Scan for the cell matching the given text and deliver its [x, y] coordinate at center. 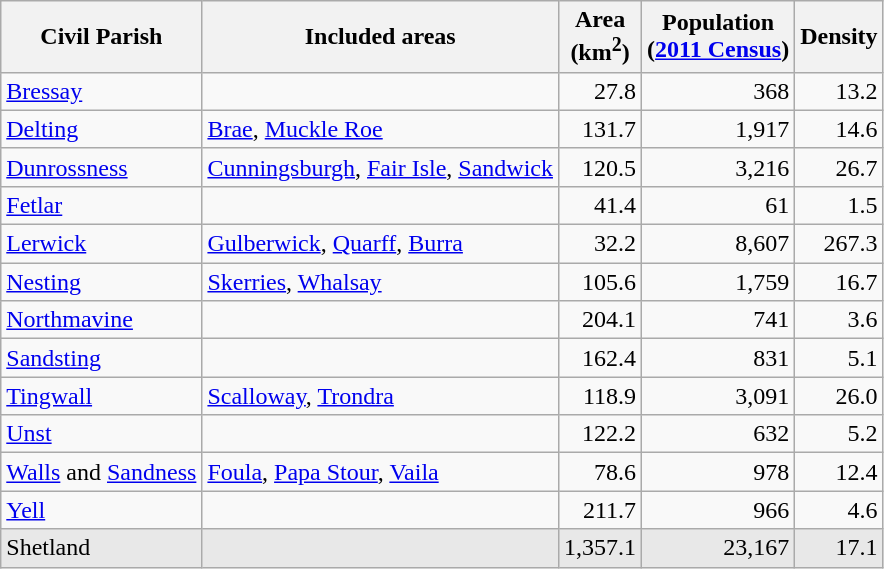
978 [718, 472]
17.1 [839, 548]
13.2 [839, 91]
Lerwick [102, 244]
831 [718, 358]
78.6 [600, 472]
Shetland [102, 548]
41.4 [600, 205]
61 [718, 205]
Yell [102, 510]
Nesting [102, 282]
120.5 [600, 167]
267.3 [839, 244]
Tingwall [102, 396]
5.2 [839, 434]
105.6 [600, 282]
Density [839, 37]
211.7 [600, 510]
Dunrossness [102, 167]
Walls and Sandness [102, 472]
3,216 [718, 167]
32.2 [600, 244]
Scalloway, Trondra [380, 396]
4.6 [839, 510]
Foula, Papa Stour, Vaila [380, 472]
368 [718, 91]
26.7 [839, 167]
1.5 [839, 205]
632 [718, 434]
23,167 [718, 548]
16.7 [839, 282]
Brae, Muckle Roe [380, 129]
118.9 [600, 396]
14.6 [839, 129]
Civil Parish [102, 37]
Bressay [102, 91]
Cunningsburgh, Fair Isle, Sandwick [380, 167]
204.1 [600, 320]
Fetlar [102, 205]
3.6 [839, 320]
162.4 [600, 358]
8,607 [718, 244]
27.8 [600, 91]
Northmavine [102, 320]
1,759 [718, 282]
5.1 [839, 358]
Unst [102, 434]
Sandsting [102, 358]
131.7 [600, 129]
12.4 [839, 472]
Gulberwick, Quarff, Burra [380, 244]
Skerries, Whalsay [380, 282]
1,917 [718, 129]
Included areas [380, 37]
1,357.1 [600, 548]
26.0 [839, 396]
966 [718, 510]
Area(km2) [600, 37]
122.2 [600, 434]
Delting [102, 129]
741 [718, 320]
Population(2011 Census) [718, 37]
3,091 [718, 396]
